Provide the [x, y] coordinate of the cell's center where the given text is located.  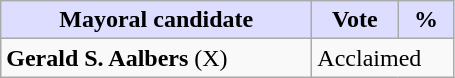
Vote [355, 20]
Acclaimed [383, 58]
% [426, 20]
Gerald S. Aalbers (X) [156, 58]
Mayoral candidate [156, 20]
